Return the [x, y] coordinate for the center point of the cell that contains the specified text.  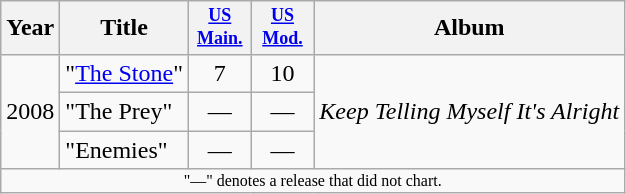
7 [220, 73]
USMain. [220, 28]
Album [470, 28]
"Enemies" [124, 150]
USMod. [282, 28]
Keep Telling Myself It's Alright [470, 111]
"The Prey" [124, 111]
2008 [30, 111]
Title [124, 28]
"The Stone" [124, 73]
Year [30, 28]
10 [282, 73]
"—" denotes a release that did not chart. [313, 181]
